Search for the cell housing the specified text and yield its (x, y) center coordinate. 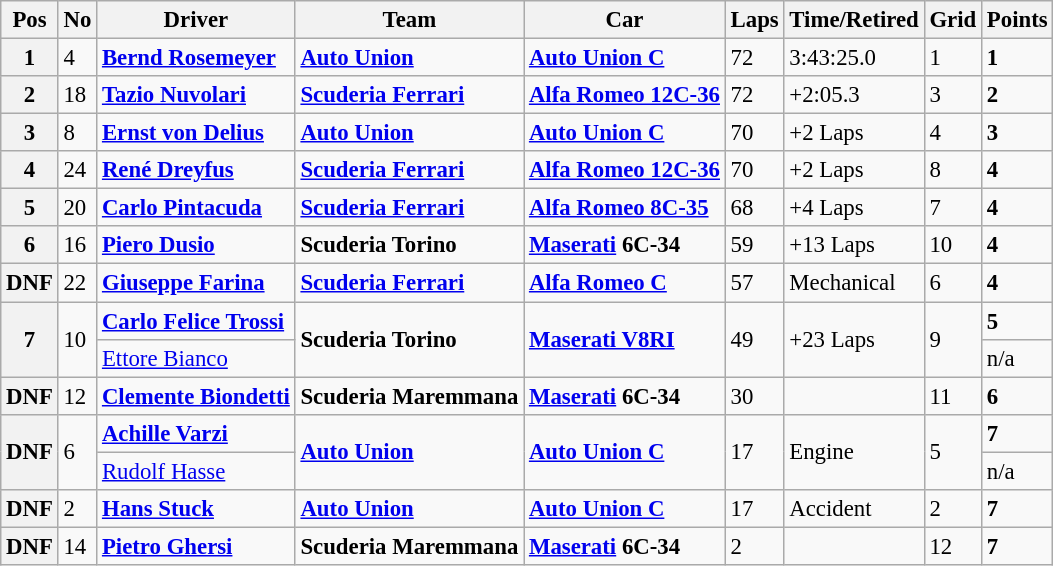
16 (77, 245)
14 (77, 546)
Alfa Romeo C (625, 283)
Grid (952, 20)
Laps (754, 20)
+13 Laps (854, 245)
Maserati V8RI (625, 340)
Alfa Romeo 8C-35 (625, 208)
Achille Varzi (196, 433)
59 (754, 245)
3:43:25.0 (854, 58)
+4 Laps (854, 208)
Piero Dusio (196, 245)
11 (952, 396)
Time/Retired (854, 20)
Rudolf Hasse (196, 471)
Car (625, 20)
+2:05.3 (854, 95)
Pos (30, 20)
No (77, 20)
9 (952, 340)
Clemente Biondetti (196, 396)
+23 Laps (854, 340)
Accident (854, 509)
22 (77, 283)
Bernd Rosemeyer (196, 58)
René Dreyfus (196, 170)
Driver (196, 20)
Carlo Pintacuda (196, 208)
Ernst von Delius (196, 133)
68 (754, 208)
20 (77, 208)
Giuseppe Farina (196, 283)
30 (754, 396)
Hans Stuck (196, 509)
Pietro Ghersi (196, 546)
18 (77, 95)
Team (409, 20)
57 (754, 283)
Tazio Nuvolari (196, 95)
Ettore Bianco (196, 358)
Points (1018, 20)
49 (754, 340)
Engine (854, 452)
Carlo Felice Trossi (196, 321)
Mechanical (854, 283)
24 (77, 170)
